Return the (X, Y) coordinate for the center point of the cell that contains the specified text.  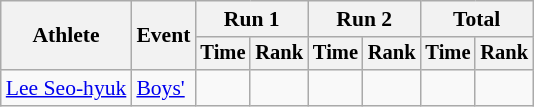
Event (163, 36)
Lee Seo-hyuk (66, 88)
Athlete (66, 36)
Run 2 (364, 19)
Boys' (163, 88)
Total (476, 19)
Run 1 (251, 19)
